Capture the cell that displays the provided text and extract its (X, Y) central coordinate. 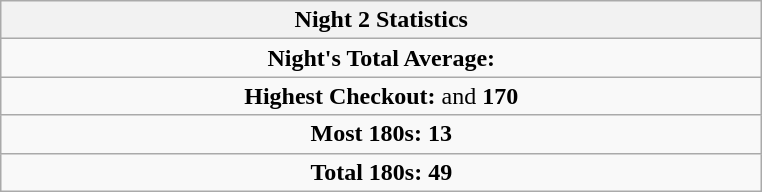
Night's Total Average: (382, 58)
Night 2 Statistics (382, 20)
Total 180s: 49 (382, 172)
Highest Checkout: and 170 (382, 96)
Most 180s: 13 (382, 134)
